Capture the cell that displays the provided text and extract its [X, Y] central coordinate. 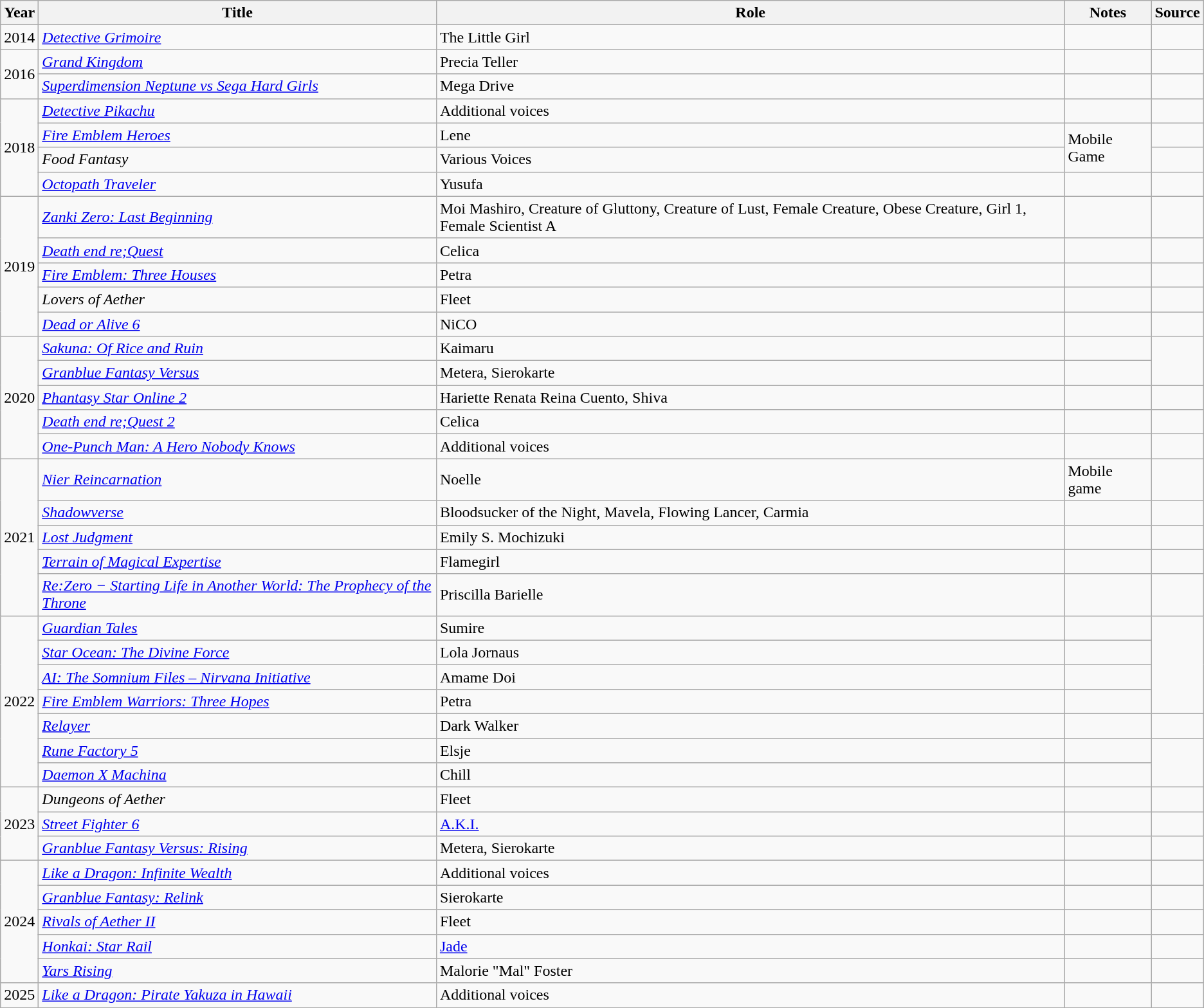
Terrain of Magical Expertise [238, 562]
2019 [19, 266]
Street Fighter 6 [238, 824]
2014 [19, 37]
Noelle [750, 480]
Detective Pikachu [238, 111]
Honkai: Star Rail [238, 946]
Like a Dragon: Infinite Wealth [238, 873]
Dungeons of Aether [238, 800]
Dead or Alive 6 [238, 324]
Emily S. Mochizuki [750, 537]
Sakuna: Of Rice and Ruin [238, 349]
Mega Drive [750, 86]
Death end re;Quest [238, 250]
Sumire [750, 628]
2025 [19, 995]
Kaimaru [750, 349]
Flamegirl [750, 562]
Granblue Fantasy Versus: Rising [238, 848]
Mobile game [1108, 480]
Zanki Zero: Last Beginning [238, 217]
A.K.I. [750, 824]
Title [238, 13]
Fire Emblem Warriors: Three Hopes [238, 701]
Fire Emblem Heroes [238, 135]
2023 [19, 824]
Rune Factory 5 [238, 751]
Sierokarte [750, 897]
The Little Girl [750, 37]
2021 [19, 537]
2022 [19, 701]
Amame Doi [750, 677]
Yars Rising [238, 971]
Octopath Traveler [238, 184]
Dark Walker [750, 726]
Role [750, 13]
2020 [19, 398]
Food Fantasy [238, 160]
Notes [1108, 13]
Lola Jornaus [750, 652]
Shadowverse [238, 513]
Chill [750, 775]
Moi Mashiro, Creature of Gluttony, Creature of Lust, Female Creature, Obese Creature, Girl 1, Female Scientist A [750, 217]
One-Punch Man: A Hero Nobody Knows [238, 446]
Death end re;Quest 2 [238, 422]
Grand Kingdom [238, 62]
Source [1177, 13]
2024 [19, 922]
2016 [19, 74]
NiCO [750, 324]
Lene [750, 135]
Mobile Game [1108, 147]
Superdimension Neptune vs Sega Hard Girls [238, 86]
Daemon X Machina [238, 775]
Re:Zero − Starting Life in Another World: The Prophecy of the Throne [238, 594]
Lovers of Aether [238, 299]
Jade [750, 946]
Bloodsucker of the Night, Mavela, Flowing Lancer, Carmia [750, 513]
Hariette Renata Reina Cuento, Shiva [750, 398]
2018 [19, 147]
Phantasy Star Online 2 [238, 398]
Fire Emblem: Three Houses [238, 275]
Detective Grimoire [238, 37]
Rivals of Aether II [238, 922]
Nier Reincarnation [238, 480]
Priscilla Barielle [750, 594]
Malorie "Mal" Foster [750, 971]
Relayer [238, 726]
Yusufa [750, 184]
Guardian Tales [238, 628]
Granblue Fantasy: Relink [238, 897]
Precia Teller [750, 62]
Various Voices [750, 160]
Elsje [750, 751]
Year [19, 13]
Lost Judgment [238, 537]
AI: The Somnium Files – Nirvana Initiative [238, 677]
Like a Dragon: Pirate Yakuza in Hawaii [238, 995]
Star Ocean: The Divine Force [238, 652]
Granblue Fantasy Versus [238, 373]
